Output the (x, y) coordinate of the center of the cell containing the given text.  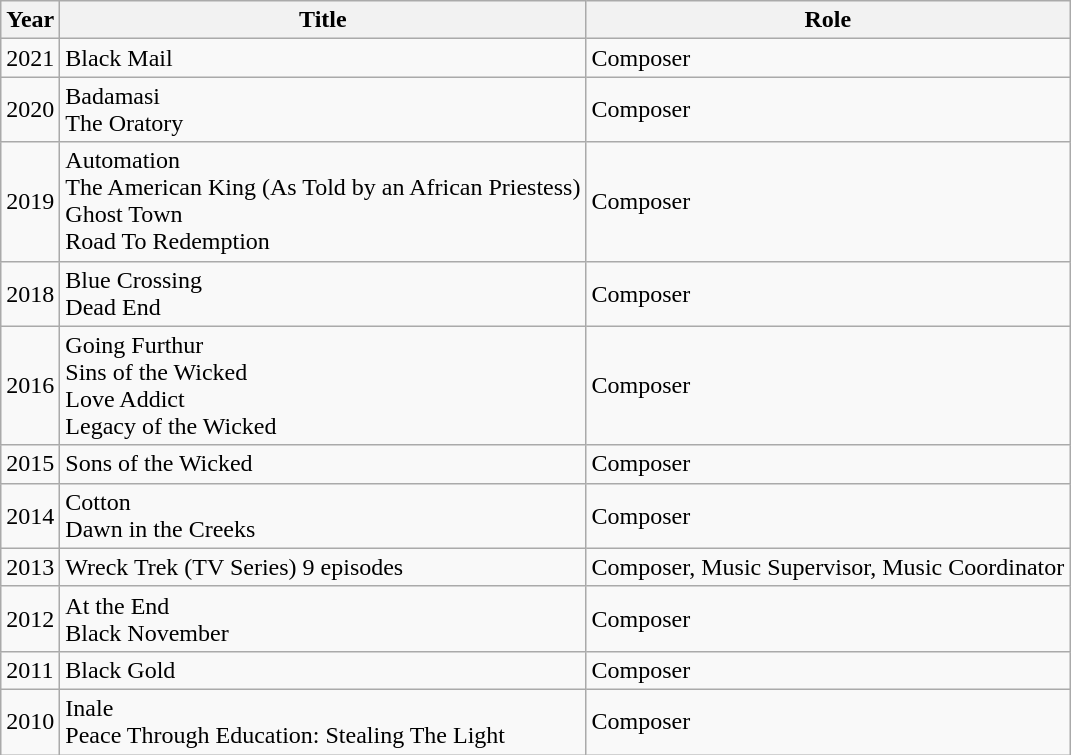
2012 (30, 618)
2021 (30, 58)
2010 (30, 722)
Role (828, 20)
2013 (30, 567)
2016 (30, 386)
BadamasiThe Oratory (323, 110)
2015 (30, 464)
Wreck Trek (TV Series) 9 episodes (323, 567)
At the EndBlack November (323, 618)
Black Mail (323, 58)
2018 (30, 294)
Composer, Music Supervisor, Music Coordinator (828, 567)
Going FurthurSins of the WickedLove AddictLegacy of the Wicked (323, 386)
Title (323, 20)
Blue CrossingDead End (323, 294)
2019 (30, 202)
2011 (30, 670)
AutomationThe American King (As Told by an African Priestess)Ghost TownRoad To Redemption (323, 202)
2014 (30, 516)
2020 (30, 110)
Black Gold (323, 670)
Year (30, 20)
CottonDawn in the Creeks (323, 516)
Sons of the Wicked (323, 464)
InalePeace Through Education: Stealing The Light (323, 722)
